Output the [X, Y] coordinate of the center of the cell containing the given text.  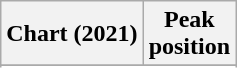
Chart (2021) [72, 34]
Peakposition [189, 34]
